Find where the given text appears and provide that cell's center as (X, Y) coordinate. 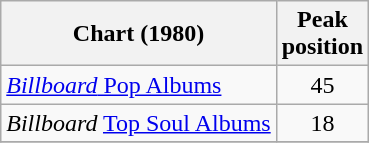
Billboard Top Soul Albums (138, 123)
45 (322, 85)
18 (322, 123)
Billboard Pop Albums (138, 85)
Peakposition (322, 34)
Chart (1980) (138, 34)
